Search for the cell housing the specified text and yield its [x, y] center coordinate. 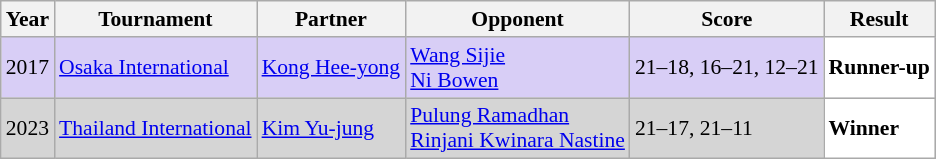
2023 [28, 128]
Winner [880, 128]
Opponent [518, 19]
Tournament [156, 19]
Kong Hee-yong [332, 68]
Kim Yu-jung [332, 128]
21–17, 21–11 [727, 128]
Runner-up [880, 68]
Partner [332, 19]
Wang Sijie Ni Bowen [518, 68]
Score [727, 19]
2017 [28, 68]
Year [28, 19]
Osaka International [156, 68]
Thailand International [156, 128]
21–18, 16–21, 12–21 [727, 68]
Result [880, 19]
Pulung Ramadhan Rinjani Kwinara Nastine [518, 128]
